Identify which cell holds the provided text, then report its (X, Y) central coordinate. 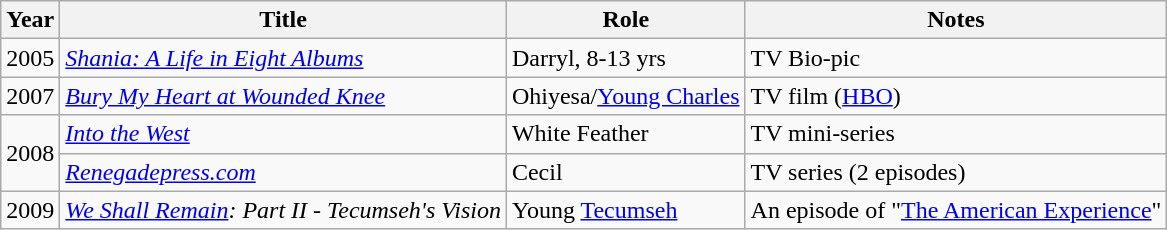
Cecil (626, 172)
Renegadepress.com (284, 172)
TV film (HBO) (956, 96)
Title (284, 20)
Role (626, 20)
Year (30, 20)
White Feather (626, 134)
2009 (30, 210)
Shania: A Life in Eight Albums (284, 58)
TV mini-series (956, 134)
Darryl, 8-13 yrs (626, 58)
Ohiyesa/Young Charles (626, 96)
We Shall Remain: Part II - Tecumseh's Vision (284, 210)
2007 (30, 96)
Bury My Heart at Wounded Knee (284, 96)
TV Bio-pic (956, 58)
TV series (2 episodes) (956, 172)
An episode of "The American Experience" (956, 210)
2005 (30, 58)
2008 (30, 153)
Young Tecumseh (626, 210)
Into the West (284, 134)
Notes (956, 20)
